Search for the cell housing the specified text and yield its (X, Y) center coordinate. 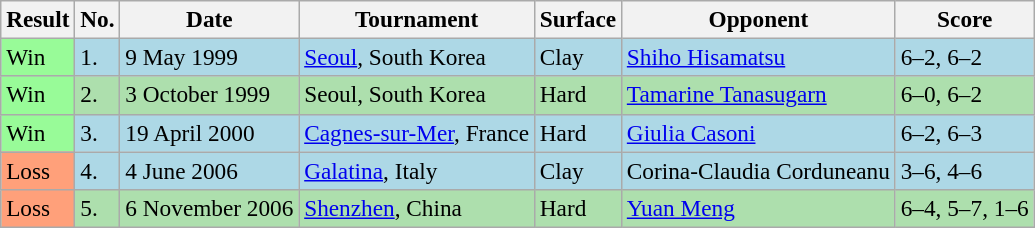
6–4, 5–7, 1–6 (964, 208)
3–6, 4–6 (964, 170)
3. (98, 133)
Galatina, Italy (417, 170)
6–2, 6–3 (964, 133)
4. (98, 170)
5. (98, 208)
Cagnes-sur-Mer, France (417, 133)
Opponent (758, 19)
Corina-Claudia Corduneanu (758, 170)
4 June 2006 (210, 170)
No. (98, 19)
6–2, 6–2 (964, 57)
Giulia Casoni (758, 133)
6 November 2006 (210, 208)
Tamarine Tanasugarn (758, 95)
Score (964, 19)
Yuan Meng (758, 208)
9 May 1999 (210, 57)
19 April 2000 (210, 133)
6–0, 6–2 (964, 95)
Surface (578, 19)
Shiho Hisamatsu (758, 57)
2. (98, 95)
Result (38, 19)
Date (210, 19)
1. (98, 57)
3 October 1999 (210, 95)
Tournament (417, 19)
Shenzhen, China (417, 208)
